Find where the given text appears and provide that cell's center as (x, y) coordinate. 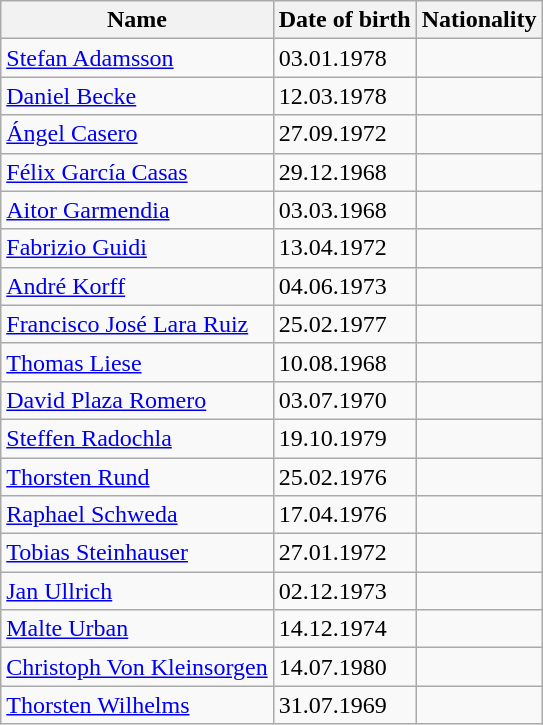
Thorsten Rund (137, 477)
Thomas Liese (137, 362)
03.03.1968 (344, 210)
04.06.1973 (344, 286)
17.04.1976 (344, 515)
Steffen Radochla (137, 438)
Francisco José Lara Ruiz (137, 324)
Aitor Garmendia (137, 210)
29.12.1968 (344, 172)
27.01.1972 (344, 553)
Christoph Von Kleinsorgen (137, 667)
Stefan Adamsson (137, 58)
Tobias Steinhauser (137, 553)
Date of birth (344, 20)
02.12.1973 (344, 591)
Daniel Becke (137, 96)
Félix García Casas (137, 172)
27.09.1972 (344, 134)
31.07.1969 (344, 705)
David Plaza Romero (137, 400)
Raphael Schweda (137, 515)
14.07.1980 (344, 667)
André Korff (137, 286)
Malte Urban (137, 629)
03.01.1978 (344, 58)
Ángel Casero (137, 134)
25.02.1976 (344, 477)
10.08.1968 (344, 362)
12.03.1978 (344, 96)
19.10.1979 (344, 438)
Fabrizio Guidi (137, 248)
Jan Ullrich (137, 591)
Nationality (479, 20)
13.04.1972 (344, 248)
Thorsten Wilhelms (137, 705)
Name (137, 20)
14.12.1974 (344, 629)
25.02.1977 (344, 324)
03.07.1970 (344, 400)
